Return (x, y) of the center of cell containing provided text 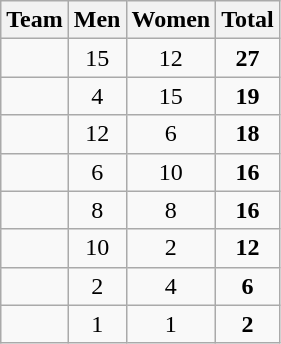
18 (248, 134)
Total (248, 20)
Women (171, 20)
Team (35, 20)
Men (97, 20)
19 (248, 96)
27 (248, 58)
